Scan for the cell matching the given text and deliver its [x, y] coordinate at center. 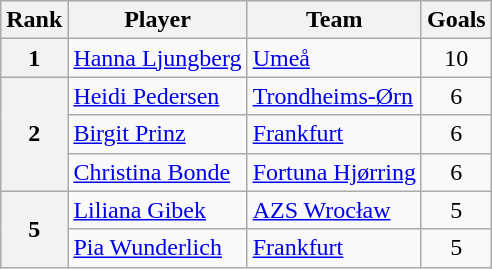
Fortuna Hjørring [334, 172]
10 [456, 58]
AZS Wrocław [334, 210]
Pia Wunderlich [158, 248]
Trondheims-Ørn [334, 96]
Hanna Ljungberg [158, 58]
1 [34, 58]
2 [34, 134]
Christina Bonde [158, 172]
Liliana Gibek [158, 210]
Player [158, 20]
Heidi Pedersen [158, 96]
Umeå [334, 58]
Team [334, 20]
Goals [456, 20]
Rank [34, 20]
Birgit Prinz [158, 134]
